For the text-containing cell, return its midpoint in [X, Y] coordinate format. 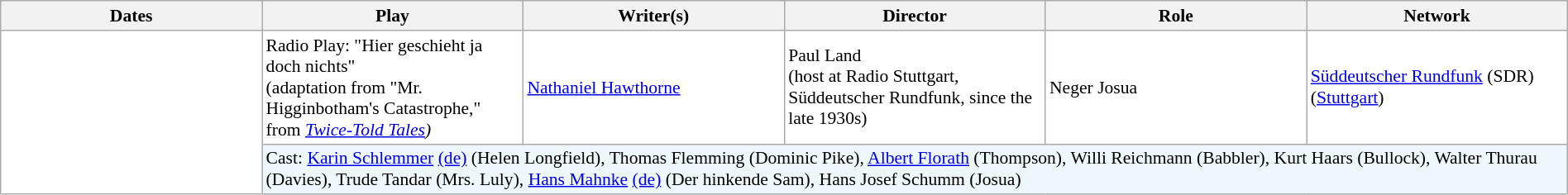
Role [1176, 16]
Süddeutscher Rundfunk (SDR)(Stuttgart) [1437, 88]
Play [393, 16]
Paul Land(host at Radio Stuttgart, Süddeutscher Rundfunk, since the late 1930s) [915, 88]
Nathaniel Hawthorne [653, 88]
Writer(s) [653, 16]
Dates [131, 16]
Radio Play: "Hier geschieht ja doch nichts"(adaptation from "Mr. Higginbotham's Catastrophe," from Twice-Told Tales) [393, 88]
Network [1437, 16]
Director [915, 16]
Neger Josua [1176, 88]
